Detect which cell encompasses the target text, then output its [X, Y] center coordinate. 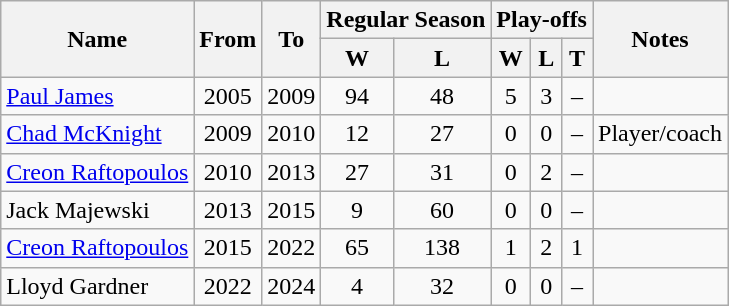
9 [358, 210]
3 [546, 96]
Notes [660, 39]
Jack Majewski [98, 210]
T [578, 58]
Regular Season [406, 20]
Lloyd Gardner [98, 286]
Play-offs [542, 20]
12 [358, 134]
4 [358, 286]
From [228, 39]
48 [442, 96]
To [292, 39]
Paul James [98, 96]
94 [358, 96]
5 [511, 96]
60 [442, 210]
32 [442, 286]
Chad McKnight [98, 134]
Name [98, 39]
65 [358, 248]
2024 [292, 286]
31 [442, 172]
Player/coach [660, 134]
138 [442, 248]
2005 [228, 96]
